Detect which cell encompasses the target text, then output its (X, Y) center coordinate. 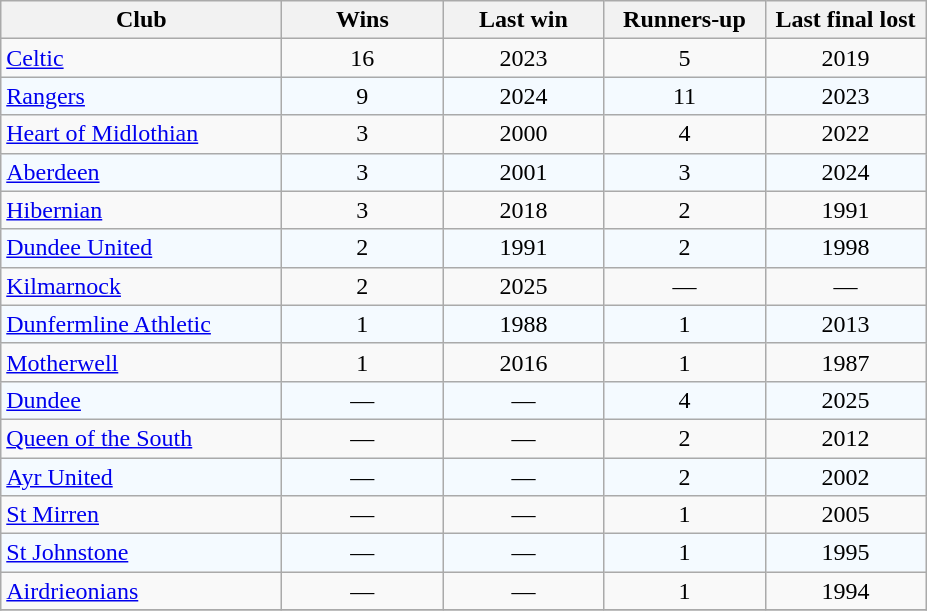
Queen of the South (142, 438)
Aberdeen (142, 172)
St Mirren (142, 515)
Dundee (142, 400)
2002 (846, 477)
1994 (846, 591)
2022 (846, 134)
Rangers (142, 96)
2016 (524, 362)
Club (142, 20)
Last final lost (846, 20)
2001 (524, 172)
1988 (524, 324)
5 (684, 58)
1987 (846, 362)
2000 (524, 134)
Hibernian (142, 210)
2012 (846, 438)
2018 (524, 210)
2005 (846, 515)
Celtic (142, 58)
Dundee United (142, 248)
2019 (846, 58)
2013 (846, 324)
11 (684, 96)
Last win (524, 20)
9 (362, 96)
Ayr United (142, 477)
Kilmarnock (142, 286)
Wins (362, 20)
1998 (846, 248)
1995 (846, 553)
Motherwell (142, 362)
Runners-up (684, 20)
St Johnstone (142, 553)
16 (362, 58)
Dunfermline Athletic (142, 324)
Heart of Midlothian (142, 134)
Airdrieonians (142, 591)
